Search for the cell housing the specified text and yield its (x, y) center coordinate. 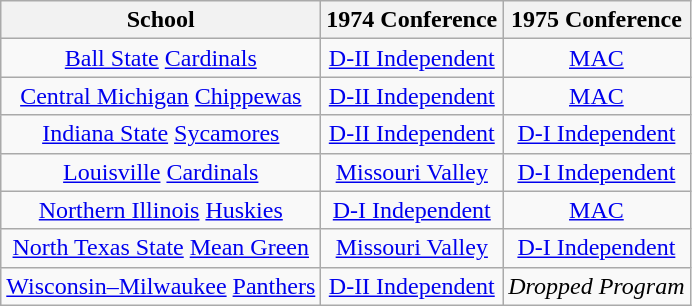
Central Michigan Chippewas (161, 96)
1975 Conference (596, 20)
Indiana State Sycamores (161, 134)
Louisville Cardinals (161, 172)
Northern Illinois Huskies (161, 210)
Ball State Cardinals (161, 58)
School (161, 20)
Wisconsin–Milwaukee Panthers (161, 286)
North Texas State Mean Green (161, 248)
1974 Conference (412, 20)
Dropped Program (596, 286)
